Identify which cell holds the provided text, then report its (X, Y) central coordinate. 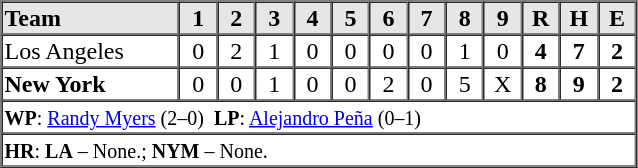
Los Angeles (91, 50)
X (503, 84)
Team (91, 18)
New York (91, 84)
H (579, 18)
WP: Randy Myers (2–0) LP: Alejandro Peña (0–1) (319, 116)
6 (388, 18)
R (541, 18)
HR: LA – None.; NYM – None. (319, 150)
3 (274, 18)
E (617, 18)
